For the text-containing cell, return its midpoint in [x, y] coordinate format. 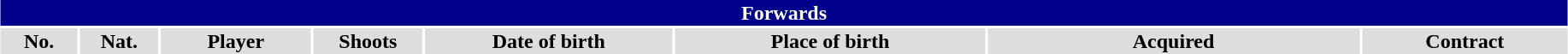
Player [236, 41]
No. [39, 41]
Forwards [783, 13]
Acquired [1173, 41]
Shoots [368, 41]
Contract [1465, 41]
Nat. [120, 41]
Date of birth [549, 41]
Place of birth [830, 41]
